Return (X, Y) of the center of cell containing provided text 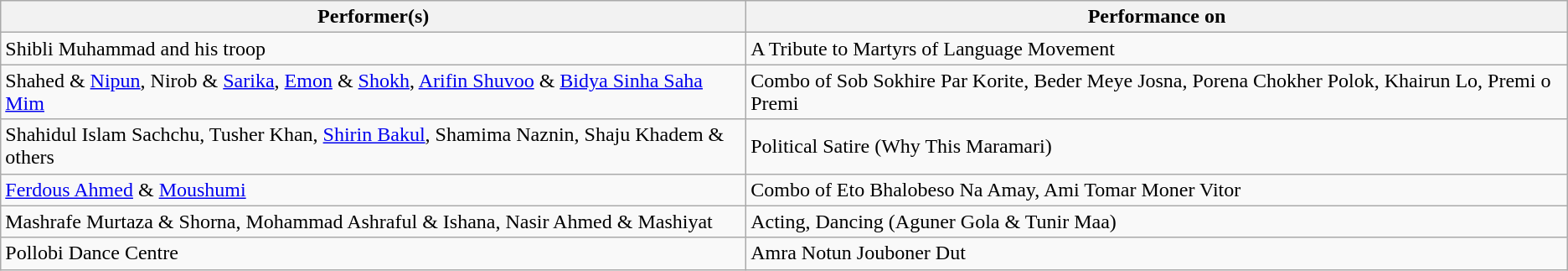
Ferdous Ahmed & Moushumi (374, 190)
Shahidul Islam Sachchu, Tusher Khan, Shirin Bakul, Shamima Naznin, Shaju Khadem & others (374, 146)
Amra Notun Jouboner Dut (1158, 253)
Performance on (1158, 17)
Shibli Muhammad and his troop (374, 49)
Acting, Dancing (Aguner Gola & Tunir Maa) (1158, 221)
A Tribute to Martyrs of Language Movement (1158, 49)
Combo of Eto Bhalobeso Na Amay, Ami Tomar Moner Vitor (1158, 190)
Political Satire (Why This Maramari) (1158, 146)
Pollobi Dance Centre (374, 253)
Mashrafe Murtaza & Shorna, Mohammad Ashraful & Ishana, Nasir Ahmed & Mashiyat (374, 221)
Performer(s) (374, 17)
Shahed & Nipun, Nirob & Sarika, Emon & Shokh, Arifin Shuvoo & Bidya Sinha Saha Mim (374, 92)
Combo of Sob Sokhire Par Korite, Beder Meye Josna, Porena Chokher Polok, Khairun Lo, Premi o Premi (1158, 92)
